Return the (x, y) coordinate for the center point of the cell that contains the specified text.  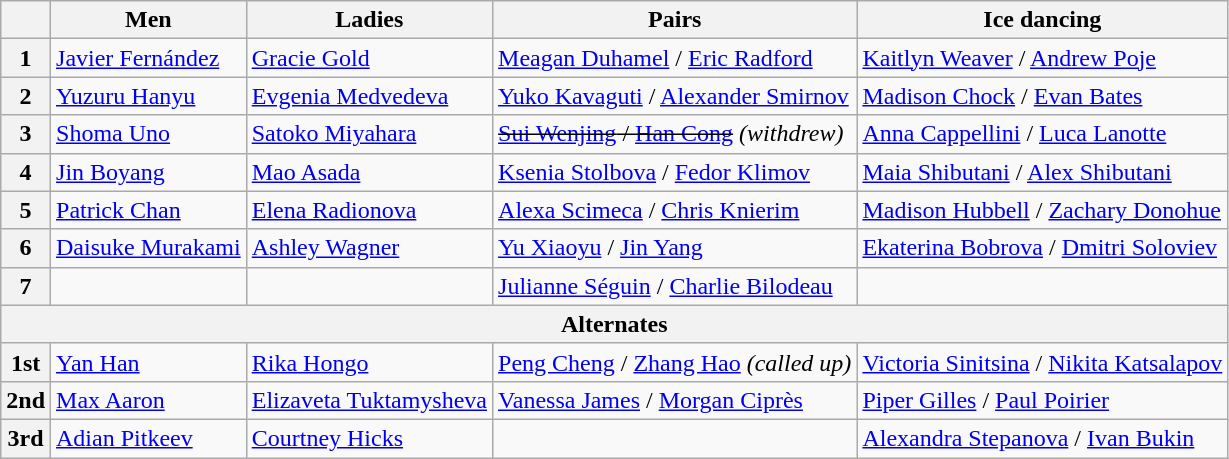
Satoko Miyahara (369, 134)
Sui Wenjing / Han Cong (withdrew) (675, 134)
Victoria Sinitsina / Nikita Katsalapov (1042, 362)
Madison Chock / Evan Bates (1042, 96)
4 (26, 172)
2 (26, 96)
Jin Boyang (149, 172)
Anna Cappellini / Luca Lanotte (1042, 134)
Gracie Gold (369, 58)
Javier Fernández (149, 58)
Peng Cheng / Zhang Hao (called up) (675, 362)
Madison Hubbell / Zachary Donohue (1042, 210)
Vanessa James / Morgan Ciprès (675, 400)
Ladies (369, 20)
1 (26, 58)
Maia Shibutani / Alex Shibutani (1042, 172)
Yuzuru Hanyu (149, 96)
Rika Hongo (369, 362)
3rd (26, 438)
7 (26, 286)
Kaitlyn Weaver / Andrew Poje (1042, 58)
Ice dancing (1042, 20)
Alexandra Stepanova / Ivan Bukin (1042, 438)
Men (149, 20)
Ksenia Stolbova / Fedor Klimov (675, 172)
Yan Han (149, 362)
Courtney Hicks (369, 438)
Meagan Duhamel / Eric Radford (675, 58)
Ashley Wagner (369, 248)
Alternates (614, 324)
Elena Radionova (369, 210)
Julianne Séguin / Charlie Bilodeau (675, 286)
Yuko Kavaguti / Alexander Smirnov (675, 96)
Piper Gilles / Paul Poirier (1042, 400)
2nd (26, 400)
Max Aaron (149, 400)
Shoma Uno (149, 134)
6 (26, 248)
Patrick Chan (149, 210)
Evgenia Medvedeva (369, 96)
5 (26, 210)
Ekaterina Bobrova / Dmitri Soloviev (1042, 248)
1st (26, 362)
Adian Pitkeev (149, 438)
3 (26, 134)
Alexa Scimeca / Chris Knierim (675, 210)
Pairs (675, 20)
Elizaveta Tuktamysheva (369, 400)
Mao Asada (369, 172)
Daisuke Murakami (149, 248)
Yu Xiaoyu / Jin Yang (675, 248)
